Search for the cell housing the specified text and yield its [x, y] center coordinate. 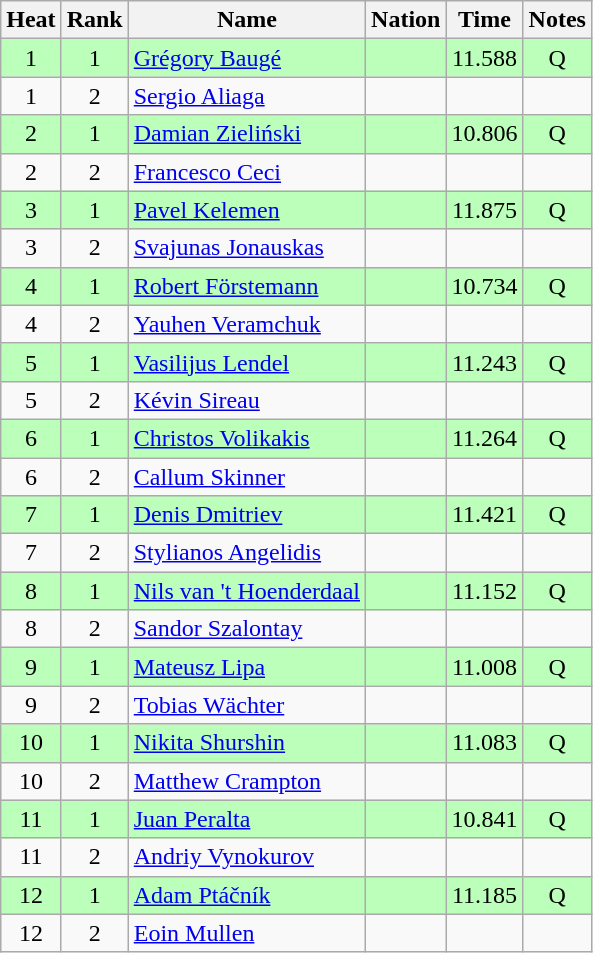
Christos Volikakis [246, 438]
Juan Peralta [246, 819]
Kévin Sireau [246, 400]
11.243 [484, 362]
10.806 [484, 134]
Sandor Szalontay [246, 629]
Name [246, 20]
Tobias Wächter [246, 705]
11.185 [484, 895]
Eoin Mullen [246, 933]
Yauhen Veramchuk [246, 324]
11.152 [484, 591]
Notes [557, 20]
11.421 [484, 515]
Time [484, 20]
Rank [94, 20]
Robert Förstemann [246, 286]
Callum Skinner [246, 477]
11.083 [484, 743]
Nikita Shurshin [246, 743]
Adam Ptáčník [246, 895]
Stylianos Angelidis [246, 553]
11.008 [484, 667]
Pavel Kelemen [246, 210]
Svajunas Jonauskas [246, 248]
11.875 [484, 210]
10.841 [484, 819]
11.588 [484, 58]
Mateusz Lipa [246, 667]
Grégory Baugé [246, 58]
Nation [406, 20]
Vasilijus Lendel [246, 362]
Denis Dmitriev [246, 515]
Matthew Crampton [246, 781]
Sergio Aliaga [246, 96]
11.264 [484, 438]
Heat [31, 20]
10.734 [484, 286]
Andriy Vynokurov [246, 857]
Francesco Ceci [246, 172]
Nils van 't Hoenderdaal [246, 591]
Damian Zieliński [246, 134]
